Detect which cell encompasses the target text, then output its (x, y) center coordinate. 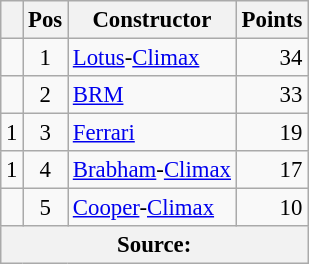
Source: (154, 245)
Ferrari (152, 133)
3 (46, 133)
Brabham-Climax (152, 170)
Pos (46, 20)
34 (272, 58)
4 (46, 170)
BRM (152, 95)
Lotus-Climax (152, 58)
33 (272, 95)
Cooper-Climax (152, 208)
5 (46, 208)
2 (46, 95)
Constructor (152, 20)
19 (272, 133)
Points (272, 20)
17 (272, 170)
10 (272, 208)
